Detect which cell encompasses the target text, then output its (X, Y) center coordinate. 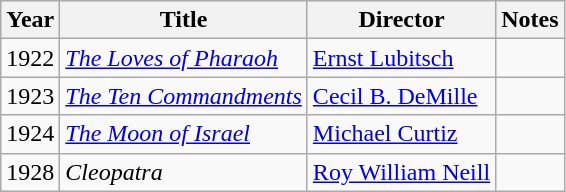
Roy William Neill (401, 172)
1924 (30, 134)
Title (184, 20)
1922 (30, 58)
Notes (530, 20)
Ernst Lubitsch (401, 58)
Director (401, 20)
Cecil B. DeMille (401, 96)
Cleopatra (184, 172)
The Ten Commandments (184, 96)
1923 (30, 96)
1928 (30, 172)
The Moon of Israel (184, 134)
Michael Curtiz (401, 134)
The Loves of Pharaoh (184, 58)
Year (30, 20)
